Return [x, y] of the center of cell containing provided text 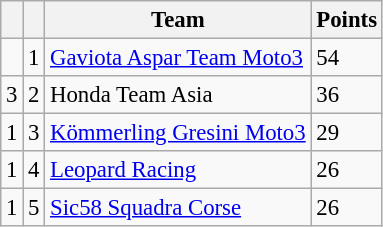
Team [178, 20]
29 [346, 133]
4 [34, 170]
Honda Team Asia [178, 95]
5 [34, 208]
54 [346, 58]
Leopard Racing [178, 170]
Sic58 Squadra Corse [178, 208]
36 [346, 95]
2 [34, 95]
Gaviota Aspar Team Moto3 [178, 58]
Points [346, 20]
Kömmerling Gresini Moto3 [178, 133]
